Pinpoint the cell where the given text exists, returning its [x, y] midpoint coordinate. 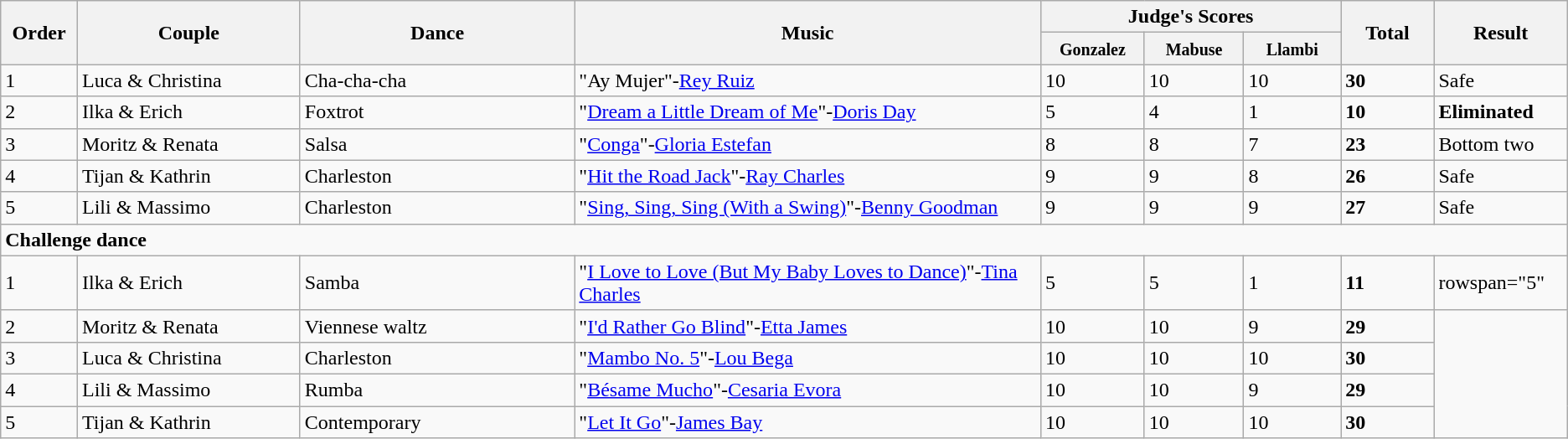
Llambi [1292, 49]
rowspan="5" [1501, 283]
"Sing, Sing, Sing (With a Swing)"-Benny Goodman [807, 208]
23 [1387, 144]
"Hit the Road Jack"-Ray Charles [807, 176]
11 [1387, 283]
Judge's Scores [1190, 17]
Rumba [437, 390]
"I'd Rather Go Blind"-Etta James [807, 326]
Music [807, 33]
Couple [188, 33]
"Let It Go"-James Bay [807, 421]
Salsa [437, 144]
Result [1501, 33]
7 [1292, 144]
"Bésame Mucho"-Cesaria Evora [807, 390]
Challenge dance [784, 240]
Bottom two [1501, 144]
Gonzalez [1092, 49]
Dance [437, 33]
Cha-cha-cha [437, 80]
"Ay Mujer"-Rey Ruiz [807, 80]
26 [1387, 176]
Order [39, 33]
Viennese waltz [437, 326]
"Dream a Little Dream of Me"-Doris Day [807, 112]
"Mambo No. 5"-Lou Bega [807, 358]
Eliminated [1501, 112]
Mabuse [1194, 49]
"Conga"-Gloria Estefan [807, 144]
Foxtrot [437, 112]
Contemporary [437, 421]
Total [1387, 33]
27 [1387, 208]
Samba [437, 283]
"I Love to Love (But My Baby Loves to Dance)"-Tina Charles [807, 283]
